Pinpoint the cell where the given text exists, returning its (x, y) midpoint coordinate. 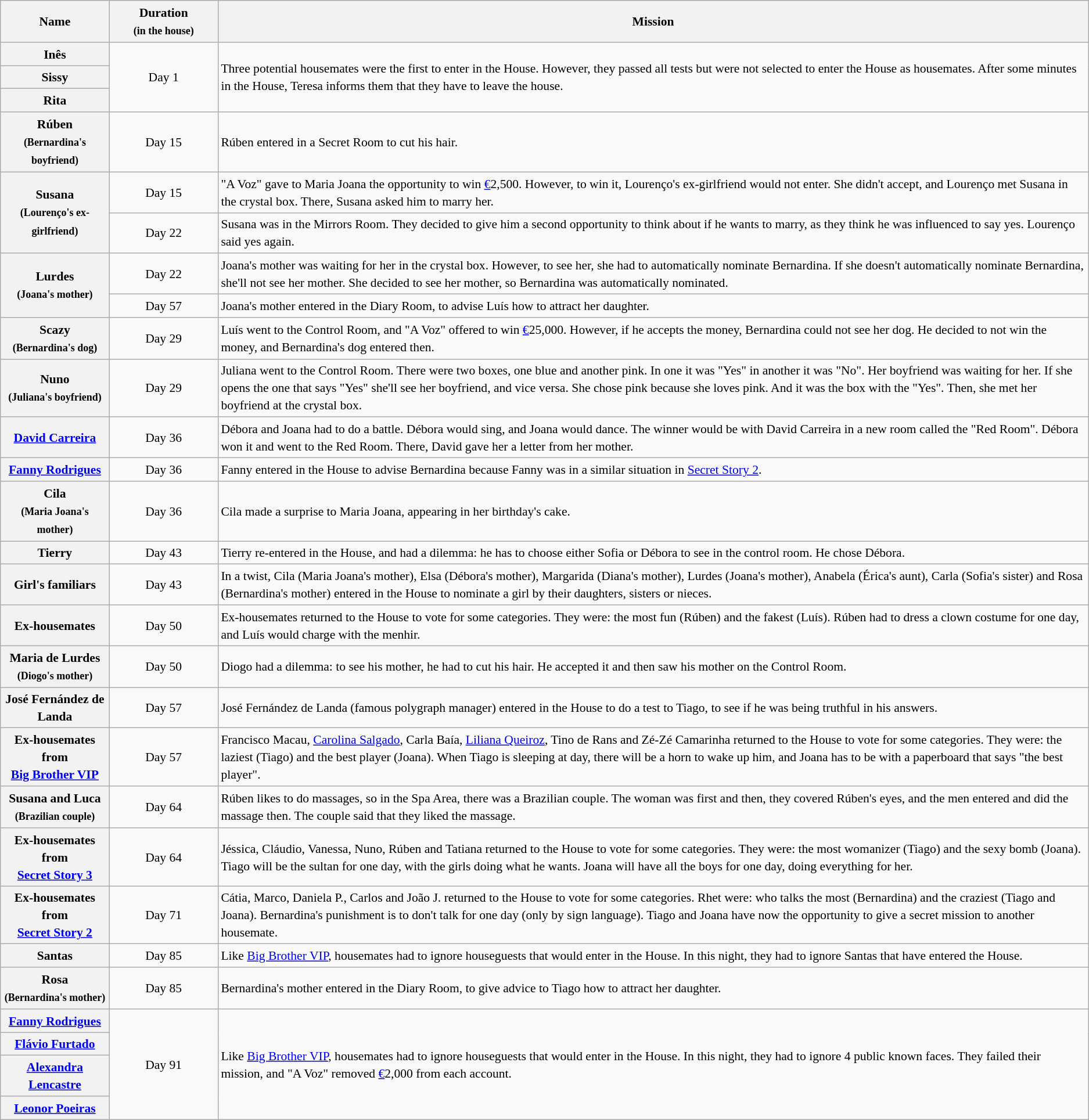
Day 1 (164, 77)
Mission (653, 21)
Inês (55, 54)
Scazy(Bernardina's dog) (55, 338)
José Fernández de Landa (famous polygraph manager) entered in the House to do a test to Tiago, to see if he was being truthful in his answers. (653, 708)
Alexandra Lencastre (55, 1076)
Rúben(Bernardina's boyfriend) (55, 142)
Cila made a surprise to Maria Joana, appearing in her birthday's cake. (653, 511)
Ex-housemates fromSecret Story 2 (55, 915)
Ex-housemates fromSecret Story 3 (55, 857)
Diogo had a dilemma: to see his mother, he had to cut his hair. He accepted it and then saw his mother on the Control Room. (653, 667)
Rita (55, 100)
Sissy (55, 77)
Bernardina's mother entered in the Diary Room, to give advice to Tiago how to attract her daughter. (653, 988)
Susana and Luca(Brazilian couple) (55, 807)
Ex-housemates (55, 625)
Cila(Maria Joana's mother) (55, 511)
Rosa(Bernardina's mother) (55, 988)
Flávio Furtado (55, 1044)
Girl's familiars (55, 585)
Duration(in the house) (164, 21)
Fanny entered in the House to advise Bernardina because Fanny was in a similar situation in Secret Story 2. (653, 470)
Tierry re-entered in the House, and had a dilemma: he has to choose either Sofia or Débora to see in the control room. He chose Débora. (653, 553)
Name (55, 21)
Nuno(Juliana's boyfriend) (55, 388)
Rúben entered in a Secret Room to cut his hair. (653, 142)
Joana's mother entered in the Diary Room, to advise Luís how to attract her daughter. (653, 306)
Susana(Lourenço's ex-girlfriend) (55, 213)
Day 71 (164, 915)
Santas (55, 956)
José Fernández de Landa (55, 708)
Lurdes(Joana's mother) (55, 286)
David Carreira (55, 438)
Maria de Lurdes(Diogo's mother) (55, 667)
Day 91 (164, 1064)
Tierry (55, 553)
Leonor Poeiras (55, 1108)
Ex-housemates fromBig Brother VIP (55, 757)
